Capture the cell that displays the provided text and extract its [X, Y] central coordinate. 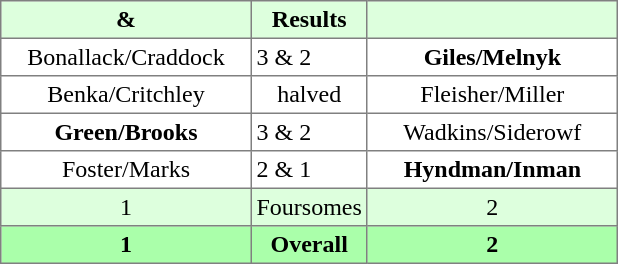
Hyndman/Inman [492, 170]
2 & 1 [309, 170]
Giles/Melnyk [492, 57]
Overall [309, 245]
& [126, 20]
halved [309, 95]
Foster/Marks [126, 170]
Green/Brooks [126, 132]
Bonallack/Craddock [126, 57]
Benka/Critchley [126, 95]
Foursomes [309, 207]
Fleisher/Miller [492, 95]
Wadkins/Siderowf [492, 132]
Results [309, 20]
